Provide the (x, y) coordinate of the cell's center where the given text is located.  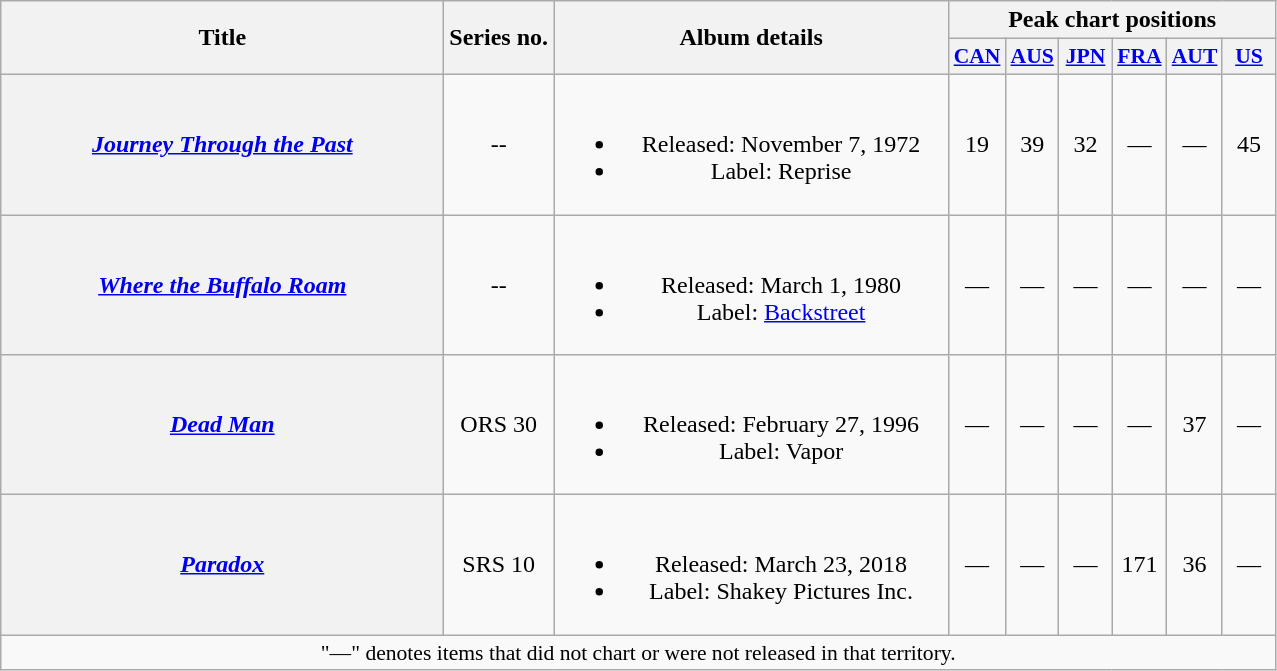
AUS (1032, 57)
CAN (978, 57)
171 (1139, 565)
36 (1195, 565)
US (1248, 57)
Journey Through the Past (222, 144)
ORS 30 (499, 425)
Released: March 1, 1980Label: Backstreet (752, 284)
Released: March 23, 2018Label: Shakey Pictures Inc. (752, 565)
Dead Man (222, 425)
39 (1032, 144)
Series no. (499, 38)
19 (978, 144)
45 (1248, 144)
Released: February 27, 1996Label: Vapor (752, 425)
Peak chart positions (1112, 20)
32 (1086, 144)
SRS 10 (499, 565)
37 (1195, 425)
"—" denotes items that did not chart or were not released in that territory. (638, 653)
Title (222, 38)
Album details (752, 38)
Paradox (222, 565)
AUT (1195, 57)
JPN (1086, 57)
Where the Buffalo Roam (222, 284)
FRA (1139, 57)
Released: November 7, 1972Label: Reprise (752, 144)
